Locate the cell with the specified text and output its [X, Y] center coordinate. 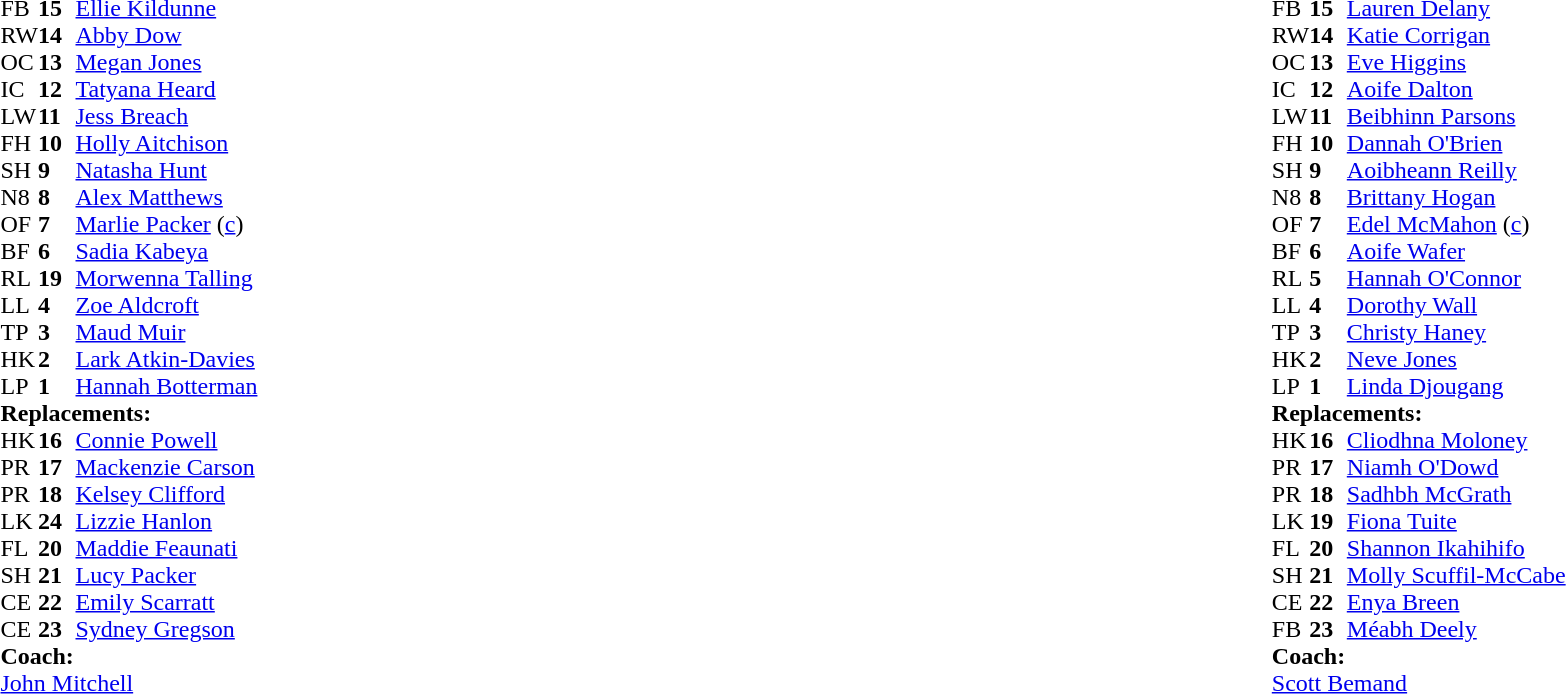
Sydney Gregson [167, 630]
Alex Matthews [167, 198]
Morwenna Talling [167, 278]
Shannon Ikahihifo [1456, 548]
Zoe Aldcroft [167, 306]
Beibhinn Parsons [1456, 116]
Enya Breen [1456, 602]
Megan Jones [167, 62]
Aoife Wafer [1456, 252]
Lark Atkin-Davies [167, 360]
Niamh O'Dowd [1456, 468]
Marlie Packer (c) [167, 224]
Fiona Tuite [1456, 522]
Brittany Hogan [1456, 198]
Kelsey Clifford [167, 494]
5 [1328, 278]
Molly Scuffil-McCabe [1456, 576]
Edel McMahon (c) [1456, 224]
Natasha Hunt [167, 170]
Méabh Deely [1456, 630]
FB [1291, 630]
Lucy Packer [167, 576]
Katie Corrigan [1456, 36]
Cliodhna Moloney [1456, 440]
Jess Breach [167, 116]
Lizzie Hanlon [167, 522]
Sadia Kabeya [167, 252]
Mackenzie Carson [167, 468]
Dannah O'Brien [1456, 144]
Neve Jones [1456, 360]
Hannah Botterman [167, 386]
24 [57, 522]
Linda Djougang [1456, 386]
Maud Muir [167, 332]
Aoibheann Reilly [1456, 170]
Aoife Dalton [1456, 90]
Abby Dow [167, 36]
Connie Powell [167, 440]
Maddie Feaunati [167, 548]
Holly Aitchison [167, 144]
Dorothy Wall [1456, 306]
Eve Higgins [1456, 62]
Tatyana Heard [167, 90]
Sadhbh McGrath [1456, 494]
Christy Haney [1456, 332]
Emily Scarratt [167, 602]
Hannah O'Connor [1456, 278]
